For the text-containing cell, return its midpoint in (x, y) coordinate format. 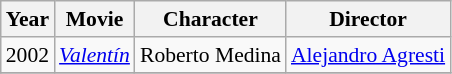
2002 (28, 55)
Alejandro Agresti (368, 55)
Year (28, 19)
Director (368, 19)
Movie (94, 19)
Character (210, 19)
Roberto Medina (210, 55)
Valentín (94, 55)
